From the cell containing the given text, extract its center point as [x, y] coordinate. 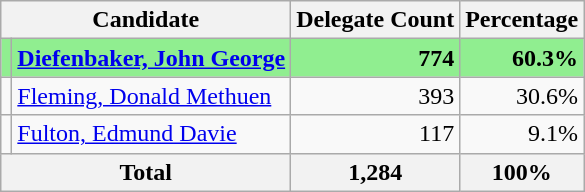
30.6% [522, 96]
Candidate [146, 20]
1,284 [376, 172]
Delegate Count [376, 20]
Diefenbaker, John George [152, 58]
100% [522, 172]
9.1% [522, 134]
Total [146, 172]
Fulton, Edmund Davie [152, 134]
Percentage [522, 20]
774 [376, 58]
393 [376, 96]
60.3% [522, 58]
Fleming, Donald Methuen [152, 96]
117 [376, 134]
